Search for the cell housing the specified text and yield its [x, y] center coordinate. 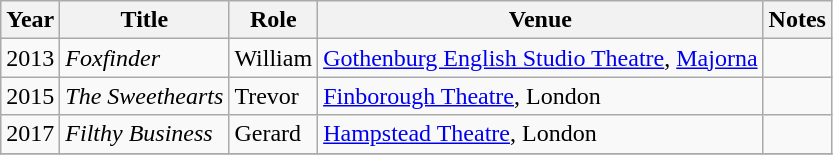
Year [30, 20]
2013 [30, 58]
Gerard [274, 134]
Hampstead Theatre, London [540, 134]
Role [274, 20]
The Sweethearts [144, 96]
Trevor [274, 96]
Foxfinder [144, 58]
Filthy Business [144, 134]
Finborough Theatre, London [540, 96]
Notes [797, 20]
William [274, 58]
Title [144, 20]
2015 [30, 96]
Gothenburg English Studio Theatre, Majorna [540, 58]
2017 [30, 134]
Venue [540, 20]
